Provide the (X, Y) coordinate of the cell's center where the given text is located.  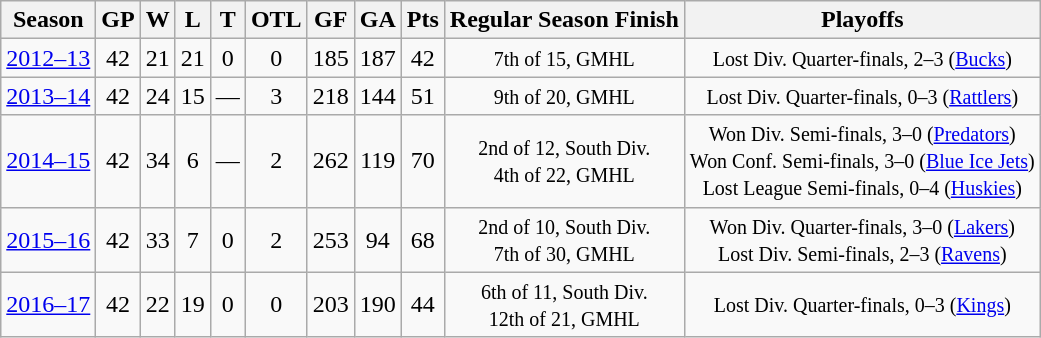
144 (378, 96)
2014–15 (48, 161)
44 (422, 304)
203 (330, 304)
68 (422, 240)
70 (422, 161)
2nd of 10, South Div.7th of 30, GMHL (564, 240)
7th of 15, GMHL (564, 58)
GA (378, 20)
Regular Season Finish (564, 20)
9th of 20, GMHL (564, 96)
94 (378, 240)
262 (330, 161)
2016–17 (48, 304)
119 (378, 161)
22 (158, 304)
2015–16 (48, 240)
Season (48, 20)
19 (192, 304)
6th of 11, South Div.12th of 21, GMHL (564, 304)
Lost Div. Quarter-finals, 0–3 (Rattlers) (862, 96)
GP (118, 20)
OTL (276, 20)
Won Div. Semi-finals, 3–0 (Predators)Won Conf. Semi-finals, 3–0 (Blue Ice Jets)Lost League Semi-finals, 0–4 (Huskies) (862, 161)
7 (192, 240)
218 (330, 96)
34 (158, 161)
Lost Div. Quarter-finals, 2–3 (Bucks) (862, 58)
W (158, 20)
2nd of 12, South Div.4th of 22, GMHL (564, 161)
Lost Div. Quarter-finals, 0–3 (Kings) (862, 304)
Playoffs (862, 20)
L (192, 20)
33 (158, 240)
2012–13 (48, 58)
51 (422, 96)
15 (192, 96)
190 (378, 304)
187 (378, 58)
Won Div. Quarter-finals, 3–0 (Lakers)Lost Div. Semi-finals, 2–3 (Ravens) (862, 240)
24 (158, 96)
185 (330, 58)
2013–14 (48, 96)
T (228, 20)
Pts (422, 20)
6 (192, 161)
3 (276, 96)
253 (330, 240)
GF (330, 20)
